Detect which cell encompasses the target text, then output its [x, y] center coordinate. 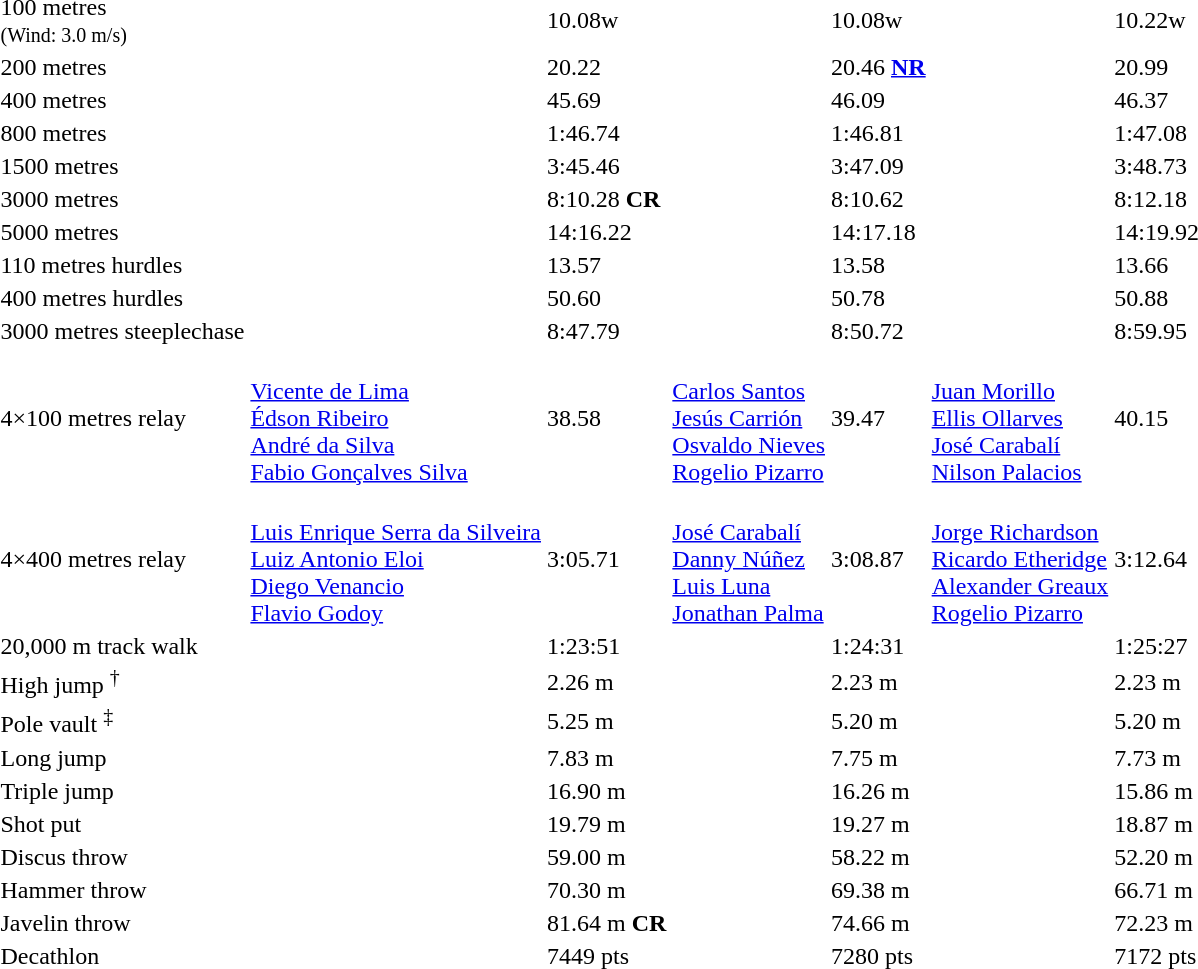
3:08.87 [878, 559]
50.78 [878, 298]
70.30 m [606, 890]
13.57 [606, 265]
1:24:31 [878, 646]
38.58 [606, 418]
19.27 m [878, 824]
58.22 m [878, 857]
74.66 m [878, 923]
46.09 [878, 100]
14:16.22 [606, 232]
20.22 [606, 67]
13.58 [878, 265]
1:46.81 [878, 133]
1:46.74 [606, 133]
16.26 m [878, 791]
José CarabalíDanny NúñezLuis LunaJonathan Palma [749, 559]
39.47 [878, 418]
3:45.46 [606, 166]
16.90 m [606, 791]
8:50.72 [878, 331]
8:47.79 [606, 331]
1:23:51 [606, 646]
7.83 m [606, 758]
3:05.71 [606, 559]
5.25 m [606, 721]
69.38 m [878, 890]
8:10.28 CR [606, 199]
19.79 m [606, 824]
50.60 [606, 298]
Luis Enrique Serra da SilveiraLuiz Antonio EloiDiego VenancioFlavio Godoy [396, 559]
Vicente de LimaÉdson RibeiroAndré da SilvaFabio Gonçalves Silva [396, 418]
Juan MorilloEllis OllarvesJosé CarabalíNilson Palacios [1020, 418]
45.69 [606, 100]
59.00 m [606, 857]
20.46 NR [878, 67]
81.64 m CR [606, 923]
8:10.62 [878, 199]
7.75 m [878, 758]
14:17.18 [878, 232]
2.26 m [606, 682]
3:47.09 [878, 166]
5.20 m [878, 721]
Carlos SantosJesús CarriónOsvaldo NievesRogelio Pizarro [749, 418]
Jorge RichardsonRicardo EtheridgeAlexander GreauxRogelio Pizarro [1020, 559]
2.23 m [878, 682]
